Search for the cell housing the specified text and yield its (x, y) center coordinate. 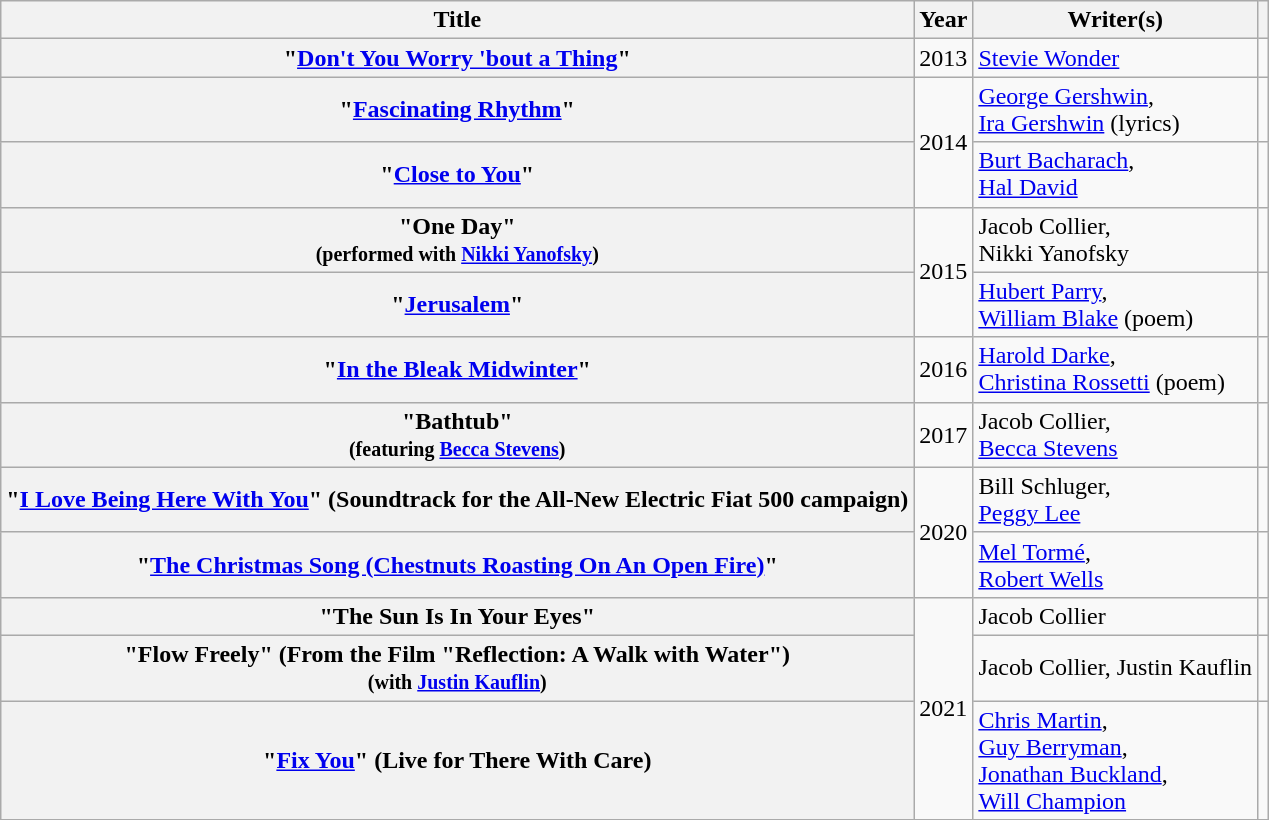
Mel Tormé,Robert Wells (1116, 564)
"Fascinating Rhythm" (458, 110)
Stevie Wonder (1116, 58)
Year (944, 20)
"The Christmas Song (Chestnuts Roasting On An Open Fire)" (458, 564)
"The Sun Is In Your Eyes" (458, 616)
"Don't You Worry 'bout a Thing" (458, 58)
"In the Bleak Midwinter" (458, 370)
Jacob Collier,Becca Stevens (1116, 434)
George Gershwin,Ira Gershwin (lyrics) (1116, 110)
Title (458, 20)
"Jerusalem" (458, 304)
Bill Schluger,Peggy Lee (1116, 500)
"Fix You" (Live for There With Care) (458, 760)
2021 (944, 708)
"Flow Freely" (From the Film "Reflection: A Walk with Water")(with Justin Kauflin) (458, 668)
"One Day"(performed with Nikki Yanofsky) (458, 240)
Hubert Parry,William Blake (poem) (1116, 304)
Jacob Collier,Nikki Yanofsky (1116, 240)
2015 (944, 272)
Jacob Collier, Justin Kauflin (1116, 668)
Chris Martin,Guy Berryman,Jonathan Buckland,Will Champion (1116, 760)
"Close to You" (458, 174)
Writer(s) (1116, 20)
Burt Bacharach,Hal David (1116, 174)
2017 (944, 434)
2016 (944, 370)
Harold Darke,Christina Rossetti (poem) (1116, 370)
"Bathtub"(featuring Becca Stevens) (458, 434)
2013 (944, 58)
Jacob Collier (1116, 616)
2020 (944, 532)
"I Love Being Here With You" (Soundtrack for the All-New Electric Fiat 500 campaign) (458, 500)
2014 (944, 142)
